From the cell containing the given text, extract its center point as [X, Y] coordinate. 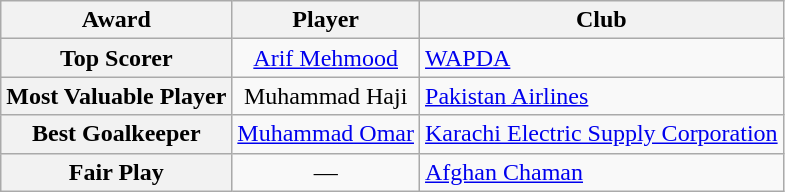
Afghan Chaman [602, 172]
Best Goalkeeper [116, 134]
Arif Mehmood [326, 58]
Muhammad Haji [326, 96]
— [326, 172]
Pakistan Airlines [602, 96]
Karachi Electric Supply Corporation [602, 134]
Top Scorer [116, 58]
Fair Play [116, 172]
WAPDA [602, 58]
Award [116, 20]
Muhammad Omar [326, 134]
Most Valuable Player [116, 96]
Player [326, 20]
Club [602, 20]
